Return the (x, y) coordinate for the center point of the cell that contains the specified text.  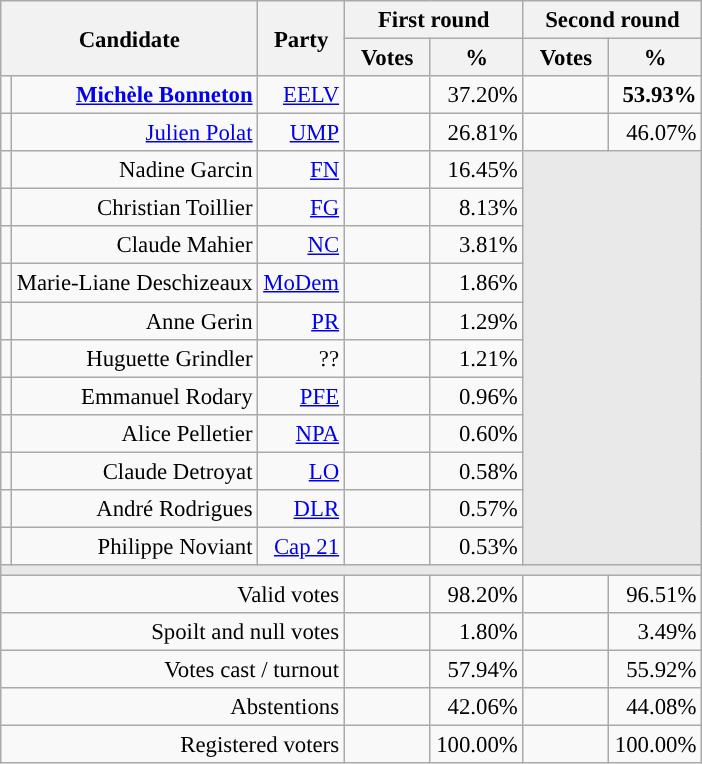
Registered voters (173, 745)
Emmanuel Rodary (134, 396)
UMP (302, 133)
Julien Polat (134, 133)
Candidate (130, 38)
Michèle Bonneton (134, 95)
DLR (302, 509)
MoDem (302, 283)
EELV (302, 95)
FN (302, 170)
8.13% (476, 208)
96.51% (656, 594)
Spoilt and null votes (173, 632)
Marie-Liane Deschizeaux (134, 283)
16.45% (476, 170)
98.20% (476, 594)
Alice Pelletier (134, 433)
LO (302, 471)
1.80% (476, 632)
1.21% (476, 358)
FG (302, 208)
3.81% (476, 245)
0.53% (476, 546)
Anne Gerin (134, 321)
37.20% (476, 95)
0.60% (476, 433)
Claude Mahier (134, 245)
57.94% (476, 670)
0.57% (476, 509)
44.08% (656, 707)
André Rodrigues (134, 509)
Nadine Garcin (134, 170)
3.49% (656, 632)
Philippe Noviant (134, 546)
42.06% (476, 707)
0.96% (476, 396)
Party (302, 38)
1.86% (476, 283)
PR (302, 321)
55.92% (656, 670)
Second round (612, 20)
NPA (302, 433)
1.29% (476, 321)
46.07% (656, 133)
NC (302, 245)
Cap 21 (302, 546)
Votes cast / turnout (173, 670)
0.58% (476, 471)
26.81% (476, 133)
PFE (302, 396)
Valid votes (173, 594)
First round (434, 20)
?? (302, 358)
Christian Toillier (134, 208)
53.93% (656, 95)
Claude Detroyat (134, 471)
Huguette Grindler (134, 358)
Abstentions (173, 707)
